Locate the cell with the specified text and output its [x, y] center coordinate. 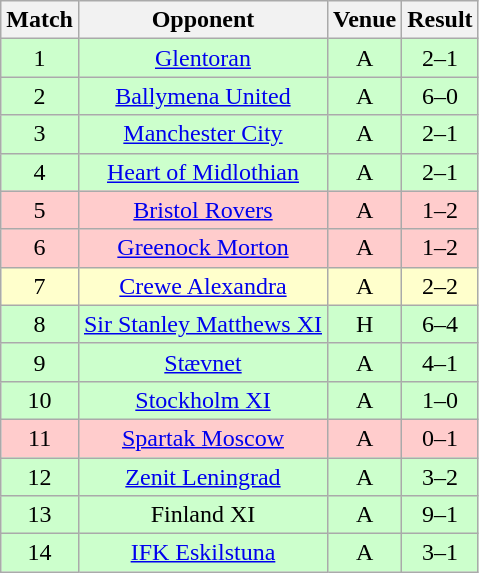
3–1 [440, 553]
2–2 [440, 286]
9–1 [440, 515]
8 [40, 324]
Glentoran [202, 58]
Ballymena United [202, 96]
Heart of Midlothian [202, 172]
Venue [365, 20]
Sir Stanley Matthews XI [202, 324]
Greenock Morton [202, 248]
13 [40, 515]
Manchester City [202, 134]
1–0 [440, 400]
Result [440, 20]
Crewe Alexandra [202, 286]
3–2 [440, 477]
Match [40, 20]
2 [40, 96]
Spartak Moscow [202, 438]
Stævnet [202, 362]
Finland XI [202, 515]
11 [40, 438]
4 [40, 172]
3 [40, 134]
6–0 [440, 96]
7 [40, 286]
9 [40, 362]
12 [40, 477]
6 [40, 248]
Opponent [202, 20]
1 [40, 58]
H [365, 324]
Bristol Rovers [202, 210]
5 [40, 210]
IFK Eskilstuna [202, 553]
14 [40, 553]
0–1 [440, 438]
Zenit Leningrad [202, 477]
4–1 [440, 362]
Stockholm XI [202, 400]
6–4 [440, 324]
10 [40, 400]
